Locate the cell with the specified text and output its [x, y] center coordinate. 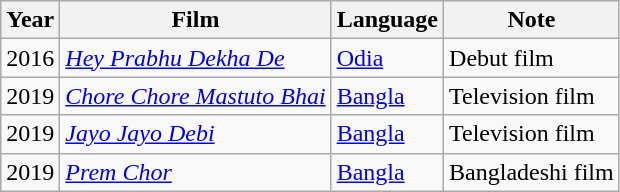
Language [387, 20]
Bangladeshi film [532, 172]
Prem Chor [196, 172]
2016 [30, 58]
Film [196, 20]
Jayo Jayo Debi [196, 134]
Chore Chore Mastuto Bhai [196, 96]
Odia [387, 58]
Hey Prabhu Dekha De [196, 58]
Year [30, 20]
Debut film [532, 58]
Note [532, 20]
